Extract the (x, y) coordinate from the center of the cell holding the provided text.  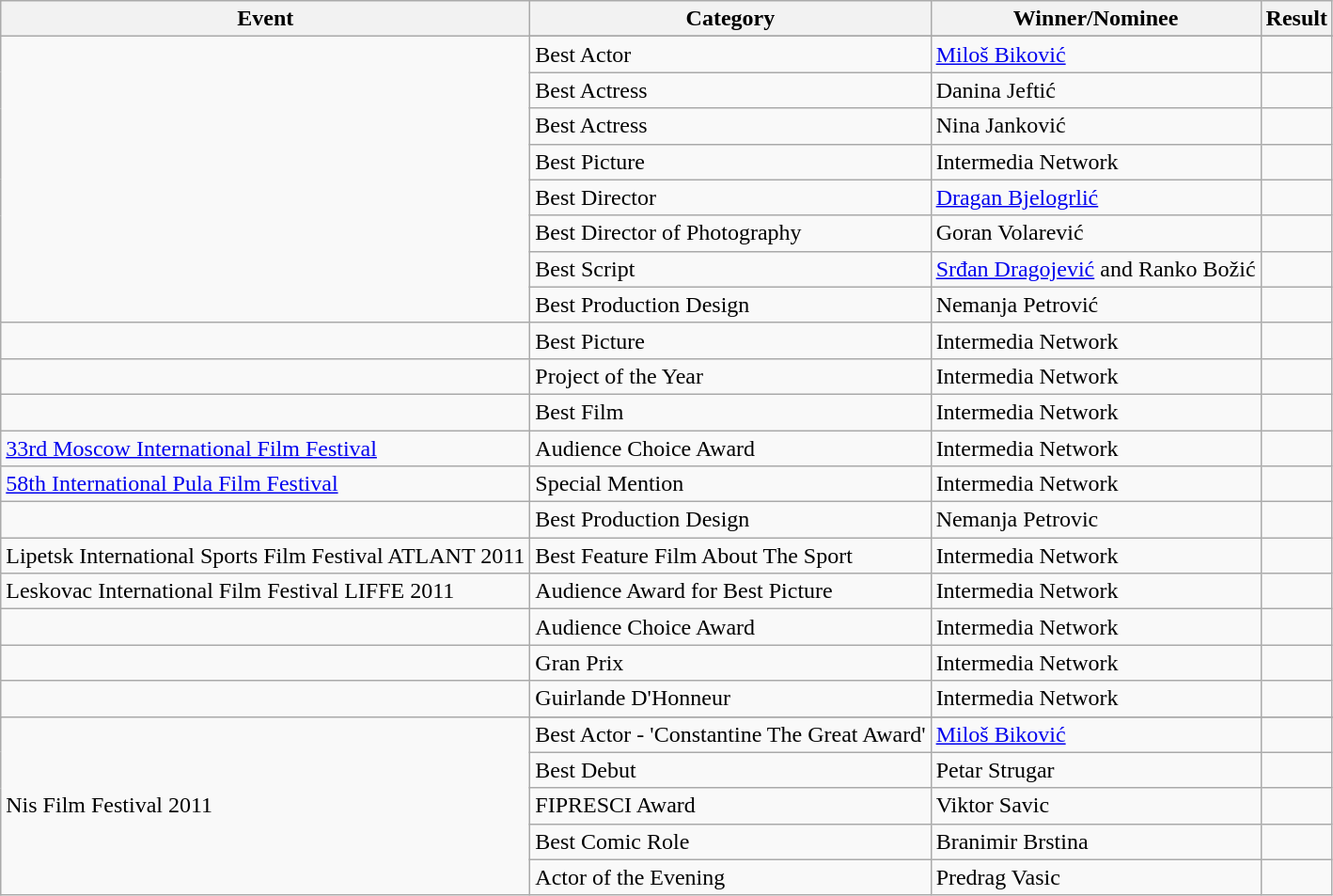
Nemanja Petrović (1096, 305)
Branimir Brstina (1096, 841)
Guirlande D'Honneur (730, 699)
Danina Jeftić (1096, 90)
Petar Strugar (1096, 770)
Best Script (730, 269)
Srđan Dragojević and Ranko Božić (1096, 269)
Project of the Year (730, 376)
Actor of the Evening (730, 877)
Best Actor - 'Constantine The Great Award' (730, 734)
Nemanja Petrovic (1096, 520)
Viktor Savic (1096, 806)
Event (265, 19)
Gran Prix (730, 663)
Best Director of Photography (730, 233)
58th International Pula Film Festival (265, 484)
Lipetsk International Sports Film Festival ATLANT 2011 (265, 556)
Predrag Vasic (1096, 877)
33rd Moscow International Film Festival (265, 448)
Category (730, 19)
Best Debut (730, 770)
Dragan Bjelogrlić (1096, 197)
Special Mention (730, 484)
Winner/Nominee (1096, 19)
Best Feature Film About The Sport (730, 556)
Best Comic Role (730, 841)
Audience Award for Best Picture (730, 591)
Nis Film Festival 2011 (265, 806)
FIPRESCI Award (730, 806)
Best Film (730, 412)
Nina Janković (1096, 126)
Goran Volarević (1096, 233)
Leskovac International Film Festival LIFFE 2011 (265, 591)
Result (1296, 19)
Best Actor (730, 55)
Best Director (730, 197)
